Return the [x, y] coordinate for the center point of the cell that contains the specified text.  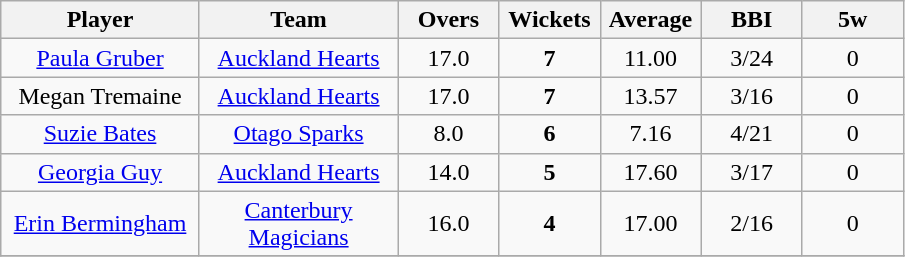
14.0 [448, 172]
Georgia Guy [100, 172]
4/21 [752, 134]
13.57 [650, 96]
Otago Sparks [298, 134]
4 [550, 224]
3/16 [752, 96]
Average [650, 20]
5w [852, 20]
Paula Gruber [100, 58]
6 [550, 134]
5 [550, 172]
Wickets [550, 20]
17.00 [650, 224]
7.16 [650, 134]
Team [298, 20]
Overs [448, 20]
BBI [752, 20]
Erin Bermingham [100, 224]
16.0 [448, 224]
3/17 [752, 172]
Megan Tremaine [100, 96]
3/24 [752, 58]
17.60 [650, 172]
Canterbury Magicians [298, 224]
8.0 [448, 134]
11.00 [650, 58]
Suzie Bates [100, 134]
2/16 [752, 224]
Player [100, 20]
